Locate the cell with the specified text and output its (x, y) center coordinate. 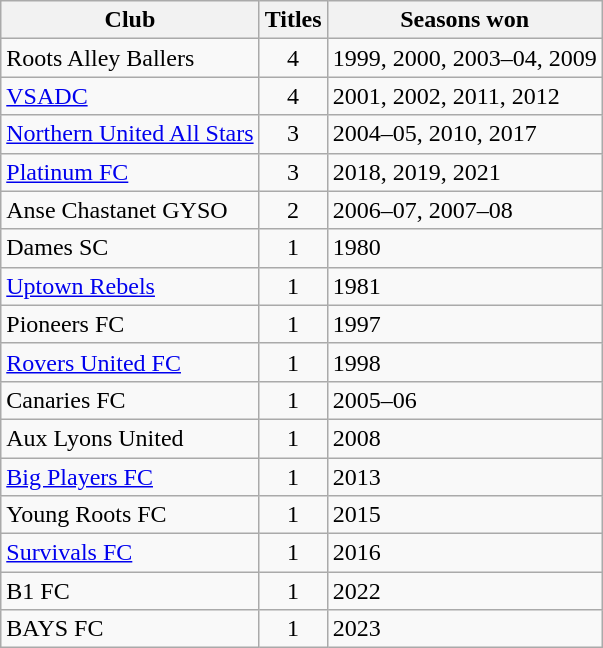
Aux Lyons United (130, 438)
Survivals FC (130, 553)
2015 (464, 515)
2013 (464, 477)
B1 FC (130, 591)
Pioneers FC (130, 324)
Big Players FC (130, 477)
Northern United All Stars (130, 134)
Canaries FC (130, 400)
Dames SC (130, 248)
2016 (464, 553)
Seasons won (464, 20)
2001, 2002, 2011, 2012 (464, 96)
Titles (293, 20)
2018, 2019, 2021 (464, 172)
Uptown Rebels (130, 286)
Anse Chastanet GYSO (130, 210)
1998 (464, 362)
2008 (464, 438)
VSADC (130, 96)
1981 (464, 286)
Club (130, 20)
2023 (464, 629)
Platinum FC (130, 172)
2 (293, 210)
2006–07, 2007–08 (464, 210)
1997 (464, 324)
2005–06 (464, 400)
Roots Alley Ballers (130, 58)
Rovers United FC (130, 362)
2022 (464, 591)
BAYS FC (130, 629)
1999, 2000, 2003–04, 2009 (464, 58)
2004–05, 2010, 2017 (464, 134)
Young Roots FC (130, 515)
1980 (464, 248)
